Return (X, Y) of the center of cell containing provided text 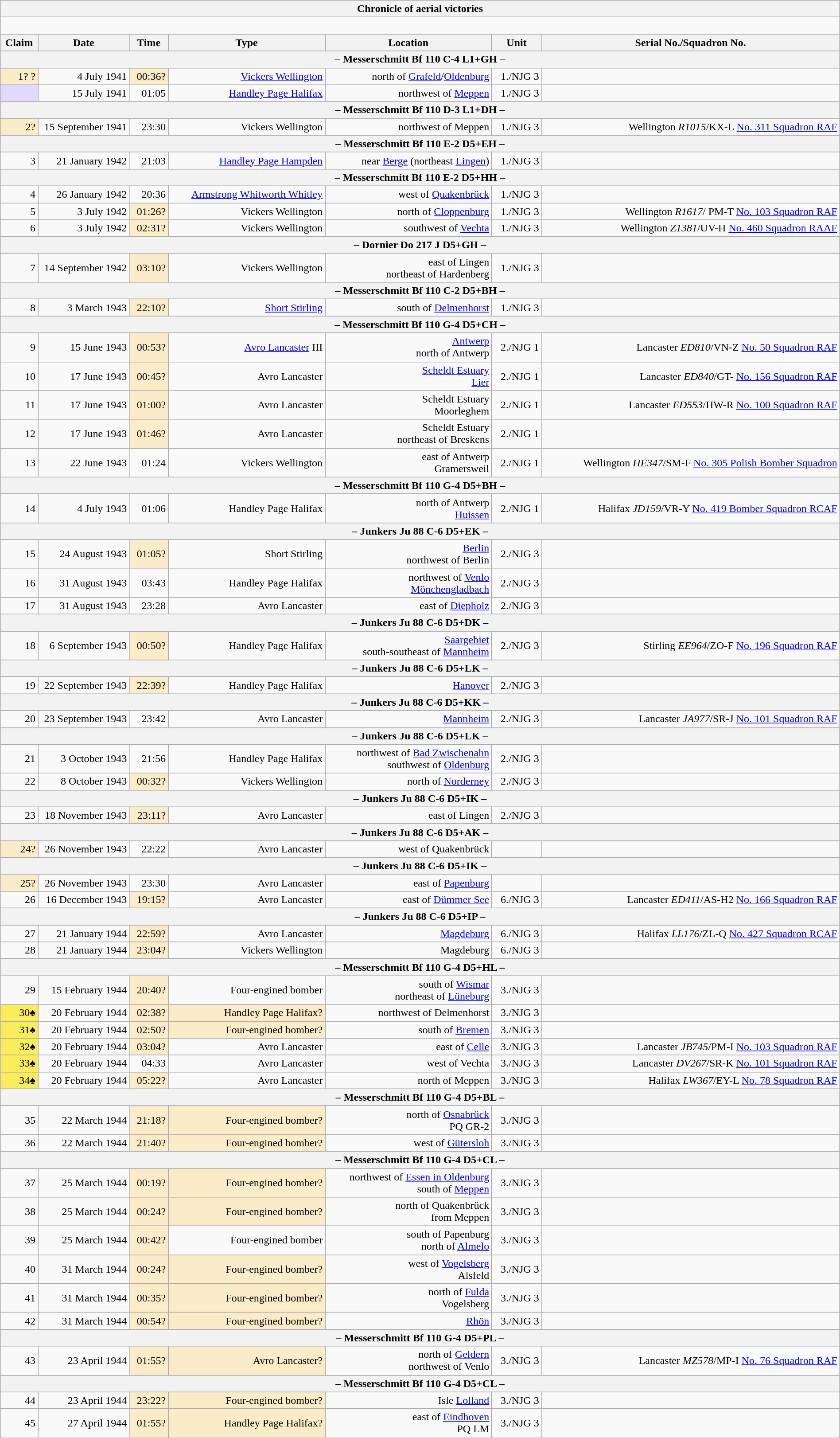
21:56 (149, 759)
– Messerschmitt Bf 110 G-4 D5+BH – (420, 485)
– Junkers Ju 88 C-6 D5+EK – (420, 531)
28 (19, 950)
west of Vechta (408, 1063)
22 September 1943 (84, 685)
Stirling EE964/ZO-F No. 196 Squadron RAF (690, 645)
01:05 (149, 93)
02:50? (149, 1030)
Berlinnorthwest of Berlin (408, 554)
northwest of VenloMönchengladbach (408, 582)
8 (19, 308)
27 April 1944 (84, 1423)
00:36? (149, 76)
01:00? (149, 405)
22 June 1943 (84, 463)
14 September 1942 (84, 268)
01:26? (149, 211)
south of Delmenhorst (408, 308)
east of Lingen northeast of Hardenberg (408, 268)
6 September 1943 (84, 645)
– Messerschmitt Bf 110 G-4 D5+BL – (420, 1097)
21 January 1942 (84, 160)
00:32? (149, 782)
east of EindhovenPQ LM (408, 1423)
02:38? (149, 1013)
Type (247, 43)
8 October 1943 (84, 782)
northwest of Essen in Oldenburgsouth of Meppen (408, 1183)
22:22 (149, 849)
00:42? (149, 1240)
23 September 1943 (84, 719)
north of Meppen (408, 1080)
29 (19, 990)
southwest of Vechta (408, 228)
00:53? (149, 348)
15 July 1941 (84, 93)
22:10? (149, 308)
4 July 1943 (84, 508)
Wellington R1015/KX-L No. 311 Squadron RAF (690, 127)
13 (19, 463)
03:43 (149, 582)
00:19? (149, 1183)
north of OsnabrückPQ GR-2 (408, 1120)
32♠ (19, 1047)
east of Papenburg (408, 883)
3 October 1943 (84, 759)
north of Cloppenburg (408, 211)
21:18? (149, 1120)
31♠ (19, 1030)
– Messerschmitt Bf 110 G-4 D5+CH – (420, 324)
5 (19, 211)
Saargebietsouth-southeast of Mannheim (408, 645)
40 (19, 1270)
15 (19, 554)
Wellington R1617/ PM-T No. 103 Squadron RAF (690, 211)
34♠ (19, 1080)
west of Gütersloh (408, 1143)
south of Bremen (408, 1030)
42 (19, 1321)
43 (19, 1361)
00:50? (149, 645)
– Junkers Ju 88 C-6 D5+AK – (420, 832)
15 September 1941 (84, 127)
east of AntwerpGramersweil (408, 463)
01:05? (149, 554)
Date (84, 43)
Lancaster ED411/AS-H2 No. 166 Squadron RAF (690, 900)
00:45? (149, 376)
east of Celle (408, 1047)
7 (19, 268)
north of Norderney (408, 782)
Halifax LW367/EY-L No. 78 Squadron RAF (690, 1080)
04:33 (149, 1063)
37 (19, 1183)
Hanover (408, 685)
01:46? (149, 434)
20 (19, 719)
– Messerschmitt Bf 110 E-2 D5+HH – (420, 177)
east of Lingen (408, 815)
25? (19, 883)
– Messerschmitt Bf 110 G-4 D5+HL – (420, 967)
– Messerschmitt Bf 110 D-3 L1+DH – (420, 110)
south of Wismarnortheast of Lüneburg (408, 990)
– Dornier Do 217 J D5+GH – (420, 245)
14 (19, 508)
00:54? (149, 1321)
north of Quakenbrück from Meppen (408, 1212)
– Messerschmitt Bf 110 E-2 D5+EH – (420, 144)
16 December 1943 (84, 900)
39 (19, 1240)
Lancaster ED553/HW-R No. 100 Squadron RAF (690, 405)
19 (19, 685)
15 February 1944 (84, 990)
Isle Lolland (408, 1400)
Time (149, 43)
21 (19, 759)
– Junkers Ju 88 C-6 D5+KK – (420, 702)
41 (19, 1298)
north of FuldaVogelsberg (408, 1298)
northwest of Delmenhorst (408, 1013)
21:40? (149, 1143)
near Berge (northeast Lingen) (408, 160)
north of Geldern northwest of Venlo (408, 1361)
23:42 (149, 719)
22 (19, 782)
Antwerp north of Antwerp (408, 348)
24 August 1943 (84, 554)
2? (19, 127)
20:40? (149, 990)
Scheldt EstuaryMoorleghem (408, 405)
Unit (517, 43)
03:04? (149, 1047)
Claim (19, 43)
23 (19, 815)
4 (19, 194)
Lancaster JA977/SR-J No. 101 Squadron RAF (690, 719)
23:04? (149, 950)
03:10? (149, 268)
Scheldt Estuarynortheast of Breskens (408, 434)
02:31? (149, 228)
northwest of Bad Zwischenahn southwest of Oldenburg (408, 759)
36 (19, 1143)
Avro Lancaster III (247, 348)
23:11? (149, 815)
10 (19, 376)
– Junkers Ju 88 C-6 D5+DK – (420, 623)
26 (19, 900)
Scheldt EstuaryLier (408, 376)
38 (19, 1212)
Wellington HE347/SM-F No. 305 Polish Bomber Squadron (690, 463)
– Messerschmitt Bf 110 C-2 D5+BH – (420, 291)
33♠ (19, 1063)
27 (19, 934)
– Messerschmitt Bf 110 C-4 L1+GH – (420, 59)
west of VogelsbergAlsfeld (408, 1270)
south of Papenburg north of Almelo (408, 1240)
Armstrong Whitworth Whitley (247, 194)
north of AntwerpHuissen (408, 508)
Serial No./Squadron No. (690, 43)
24? (19, 849)
Location (408, 43)
4 July 1941 (84, 76)
23:28 (149, 606)
21:03 (149, 160)
Lancaster ED810/VN-Z No. 50 Squadron RAF (690, 348)
20:36 (149, 194)
– Junkers Ju 88 C-6 D5+IP – (420, 917)
east of Diepholz (408, 606)
18 November 1943 (84, 815)
23:22? (149, 1400)
Halifax LL176/ZL-Q No. 427 Squadron RCAF (690, 934)
Mannheim (408, 719)
01:24 (149, 463)
26 January 1942 (84, 194)
17 (19, 606)
Lancaster ED840/GT- No. 156 Squadron RAF (690, 376)
15 June 1943 (84, 348)
6 (19, 228)
45 (19, 1423)
3 March 1943 (84, 308)
00:35? (149, 1298)
22:59? (149, 934)
Chronicle of aerial victories (420, 9)
30♠ (19, 1013)
16 (19, 582)
22:39? (149, 685)
9 (19, 348)
11 (19, 405)
18 (19, 645)
Handley Page Hampden (247, 160)
Lancaster JB745/PM-I No. 103 Squadron RAF (690, 1047)
12 (19, 434)
19:15? (149, 900)
Lancaster DV267/SR-K No. 101 Squadron RAF (690, 1063)
1? ? (19, 76)
Halifax JD159/VR-Y No. 419 Bomber Squadron RCAF (690, 508)
– Messerschmitt Bf 110 G-4 D5+PL – (420, 1338)
3 (19, 160)
01:06 (149, 508)
Rhön (408, 1321)
05:22? (149, 1080)
Wellington Z1381/UV-H No. 460 Squadron RAAF (690, 228)
east of Dümmer See (408, 900)
Lancaster MZ578/MP-I No. 76 Squadron RAF (690, 1361)
35 (19, 1120)
north of Grafeld/Oldenburg (408, 76)
44 (19, 1400)
Avro Lancaster? (247, 1361)
